Locate the cell with the specified text and output its (x, y) center coordinate. 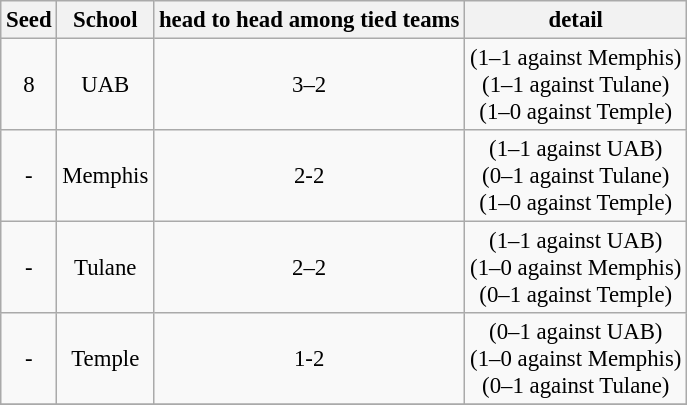
3–2 (310, 85)
Seed (29, 20)
8 (29, 85)
Memphis (106, 176)
2-2 (310, 176)
UAB (106, 85)
(1–1 against UAB)(1–0 against Memphis)(0–1 against Temple) (576, 268)
1-2 (310, 359)
School (106, 20)
Temple (106, 359)
(1–1 against Memphis)(1–1 against Tulane)(1–0 against Temple) (576, 85)
(0–1 against UAB)(1–0 against Memphis)(0–1 against Tulane) (576, 359)
2–2 (310, 268)
head to head among tied teams (310, 20)
(1–1 against UAB)(0–1 against Tulane)(1–0 against Temple) (576, 176)
Tulane (106, 268)
detail (576, 20)
